Detect which cell encompasses the target text, then output its [X, Y] center coordinate. 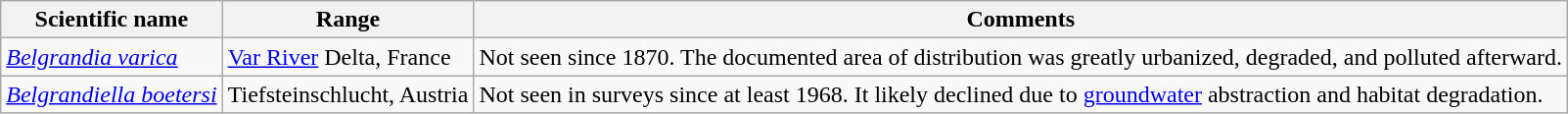
Belgrandiella boetersi [112, 94]
Var River Delta, France [348, 57]
Comments [1021, 20]
Tiefsteinschlucht, Austria [348, 94]
Scientific name [112, 20]
Not seen in surveys since at least 1968. It likely declined due to groundwater abstraction and habitat degradation. [1021, 94]
Range [348, 20]
Not seen since 1870. The documented area of distribution was greatly urbanized, degraded, and polluted afterward. [1021, 57]
Belgrandia varica [112, 57]
